Capture the cell that displays the provided text and extract its [x, y] central coordinate. 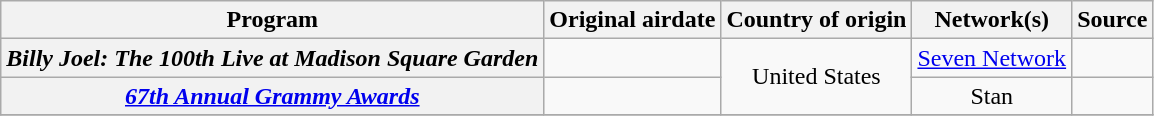
Stan [992, 96]
United States [816, 77]
Billy Joel: The 100th Live at Madison Square Garden [272, 58]
Seven Network [992, 58]
Original airdate [632, 20]
Program [272, 20]
Network(s) [992, 20]
Country of origin [816, 20]
67th Annual Grammy Awards [272, 96]
Source [1112, 20]
